Determine the [x, y] coordinate at the center of the cell enclosing the given text.  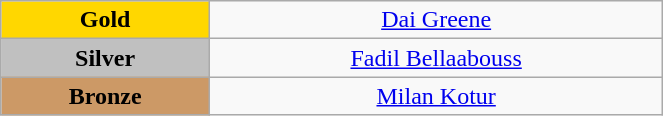
Gold [106, 20]
Milan Kotur [436, 96]
Silver [106, 58]
Fadil Bellaabouss [436, 58]
Bronze [106, 96]
Dai Greene [436, 20]
